Return [X, Y] of the center of cell containing provided text 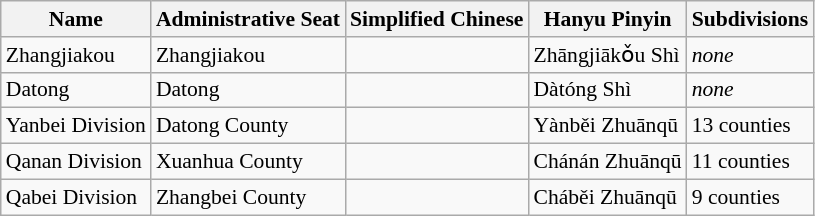
Subdivisions [750, 19]
Xuanhua County [248, 162]
Zhāngjiākǒu Shì [607, 55]
Chánán Zhuānqū [607, 162]
Yànběi Zhuānqū [607, 126]
13 counties [750, 126]
Cháběi Zhuānqū [607, 197]
Name [76, 19]
Qanan Division [76, 162]
Yanbei Division [76, 126]
Dàtóng Shì [607, 90]
Simplified Chinese [436, 19]
Administrative Seat [248, 19]
9 counties [750, 197]
11 counties [750, 162]
Qabei Division [76, 197]
Datong County [248, 126]
Hanyu Pinyin [607, 19]
Zhangbei County [248, 197]
